Pinpoint the cell where the given text exists, returning its [X, Y] midpoint coordinate. 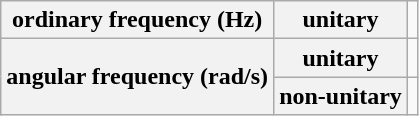
non-unitary [341, 96]
ordinary frequency (Hz) [138, 20]
angular frequency (rad/s) [138, 77]
